Detect which cell encompasses the target text, then output its [X, Y] center coordinate. 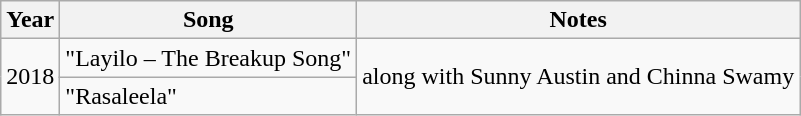
Song [208, 20]
"Rasaleela" [208, 96]
along with Sunny Austin and Chinna Swamy [578, 77]
Year [30, 20]
"Layilo – The Breakup Song" [208, 58]
2018 [30, 77]
Notes [578, 20]
